Return (X, Y) of the center of cell containing provided text 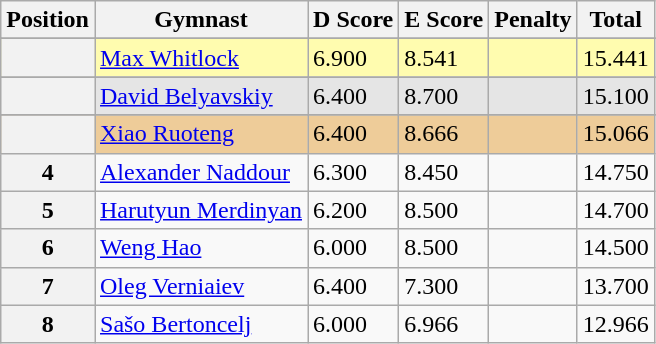
Harutyun Merdinyan (200, 210)
8 (48, 324)
Sašo Bertoncelj (200, 324)
8.450 (444, 172)
Oleg Verniaiev (200, 286)
8.541 (444, 58)
15.066 (616, 134)
12.966 (616, 324)
Alexander Naddour (200, 172)
E Score (444, 20)
6.966 (444, 324)
David Belyavskiy (200, 96)
Total (616, 20)
13.700 (616, 286)
14.750 (616, 172)
6.200 (354, 210)
Max Whitlock (200, 58)
D Score (354, 20)
Gymnast (200, 20)
15.441 (616, 58)
4 (48, 172)
6.900 (354, 58)
Penalty (533, 20)
8.700 (444, 96)
Position (48, 20)
14.700 (616, 210)
5 (48, 210)
6 (48, 248)
Weng Hao (200, 248)
14.500 (616, 248)
7 (48, 286)
8.666 (444, 134)
15.100 (616, 96)
7.300 (444, 286)
6.300 (354, 172)
Xiao Ruoteng (200, 134)
